Return (x, y) of the center of cell containing provided text 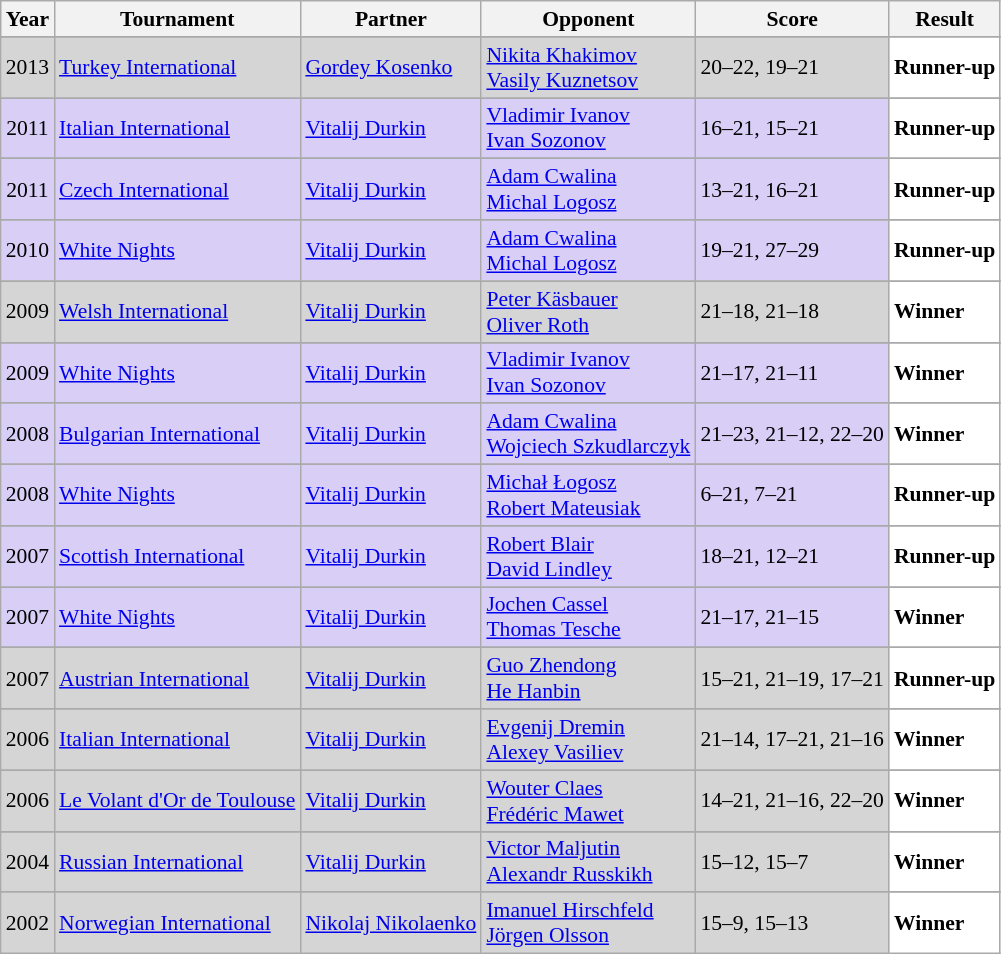
Czech International (177, 190)
Imanuel Hirschfeld Jörgen Olsson (588, 924)
Nikolaj Nikolaenko (390, 924)
Russian International (177, 862)
Evgenij Dremin Alexey Vasiliev (588, 740)
Michał Łogosz Robert Mateusiak (588, 496)
2010 (28, 250)
Adam Cwalina Wojciech Szkudlarczyk (588, 434)
21–23, 21–12, 22–20 (792, 434)
21–18, 21–18 (792, 312)
6–21, 7–21 (792, 496)
18–21, 12–21 (792, 556)
Norwegian International (177, 924)
Gordey Kosenko (390, 68)
Scottish International (177, 556)
Tournament (177, 19)
Opponent (588, 19)
Welsh International (177, 312)
16–21, 15–21 (792, 128)
19–21, 27–29 (792, 250)
Turkey International (177, 68)
13–21, 16–21 (792, 190)
Austrian International (177, 678)
Score (792, 19)
2013 (28, 68)
Partner (390, 19)
15–9, 15–13 (792, 924)
Peter Käsbauer Oliver Roth (588, 312)
Wouter Claes Frédéric Mawet (588, 800)
2004 (28, 862)
Victor Maljutin Alexandr Russkikh (588, 862)
Guo Zhendong He Hanbin (588, 678)
21–17, 21–11 (792, 372)
Result (944, 19)
21–14, 17–21, 21–16 (792, 740)
21–17, 21–15 (792, 618)
2002 (28, 924)
Year (28, 19)
14–21, 21–16, 22–20 (792, 800)
Nikita Khakimov Vasily Kuznetsov (588, 68)
Robert Blair David Lindley (588, 556)
Le Volant d'Or de Toulouse (177, 800)
Jochen Cassel Thomas Tesche (588, 618)
15–12, 15–7 (792, 862)
Bulgarian International (177, 434)
20–22, 19–21 (792, 68)
15–21, 21–19, 17–21 (792, 678)
